Scan for the cell matching the given text and deliver its [X, Y] coordinate at center. 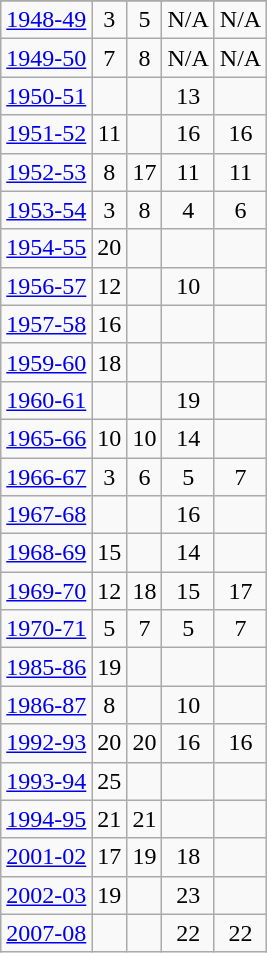
2002-03 [46, 895]
1954-55 [46, 248]
2001-02 [46, 857]
1956-57 [46, 286]
1993-94 [46, 781]
1951-52 [46, 134]
1950-51 [46, 96]
1969-70 [46, 591]
1970-71 [46, 629]
4 [188, 210]
1966-67 [46, 477]
1948-49 [46, 20]
13 [188, 96]
1953-54 [46, 210]
2007-08 [46, 933]
1965-66 [46, 438]
1960-61 [46, 400]
1985-86 [46, 667]
1967-68 [46, 515]
25 [110, 781]
1968-69 [46, 553]
1986-87 [46, 705]
23 [188, 895]
1994-95 [46, 819]
1959-60 [46, 362]
1957-58 [46, 324]
1949-50 [46, 58]
1952-53 [46, 172]
1992-93 [46, 743]
